For the text-containing cell, return its midpoint in (x, y) coordinate format. 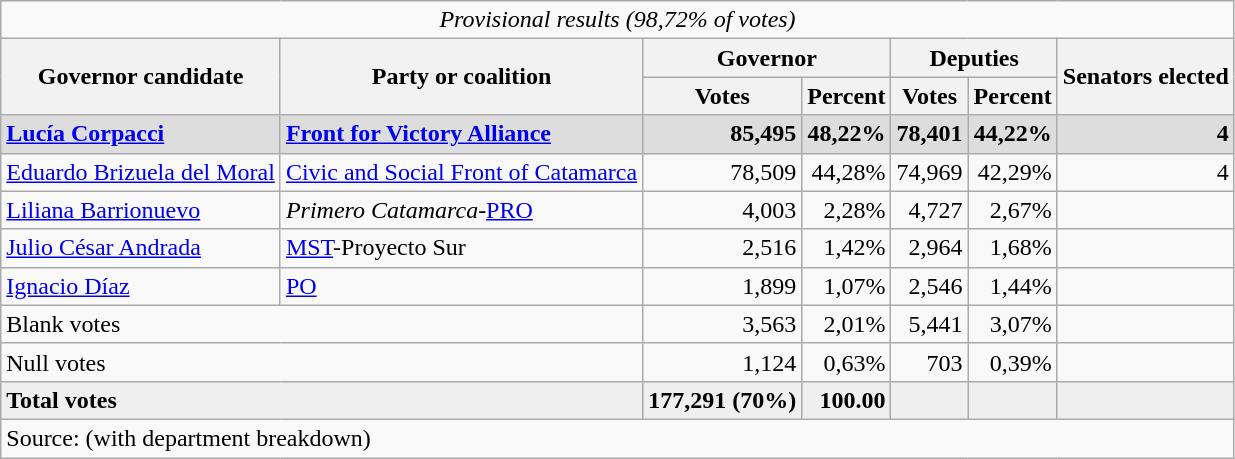
Eduardo Brizuela del Moral (141, 172)
2,28% (846, 210)
Deputies (974, 58)
Lucía Corpacci (141, 134)
5,441 (930, 324)
1,44% (1012, 286)
Liliana Barrionuevo (141, 210)
177,291 (70%) (722, 400)
Party or coalition (461, 77)
44,28% (846, 172)
Governor (767, 58)
100.00 (846, 400)
Front for Victory Alliance (461, 134)
2,516 (722, 248)
Blank votes (322, 324)
1,124 (722, 362)
0,39% (1012, 362)
2,01% (846, 324)
2,67% (1012, 210)
Total votes (322, 400)
4,003 (722, 210)
3,563 (722, 324)
Civic and Social Front of Catamarca (461, 172)
703 (930, 362)
0,63% (846, 362)
Governor candidate (141, 77)
Ignacio Díaz (141, 286)
85,495 (722, 134)
Primero Catamarca-PRO (461, 210)
3,07% (1012, 324)
Senators elected (1146, 77)
1,68% (1012, 248)
44,22% (1012, 134)
4,727 (930, 210)
1,07% (846, 286)
Null votes (322, 362)
2,546 (930, 286)
2,964 (930, 248)
Source: (with department breakdown) (618, 438)
MST-Proyecto Sur (461, 248)
78,509 (722, 172)
1,42% (846, 248)
48,22% (846, 134)
78,401 (930, 134)
Julio César Andrada (141, 248)
74,969 (930, 172)
Provisional results (98,72% of votes) (618, 20)
PO (461, 286)
1,899 (722, 286)
42,29% (1012, 172)
